Extract the [x, y] coordinate from the center of the cell holding the provided text.  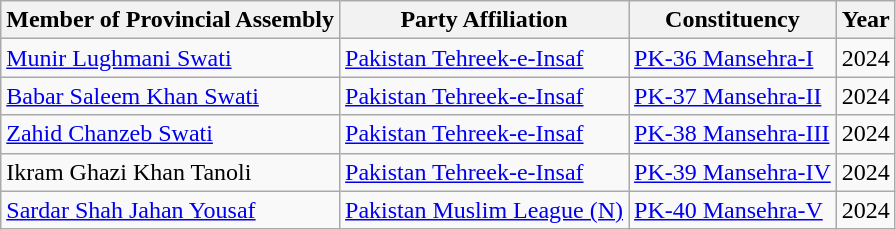
PK-40 Mansehra-V [733, 210]
Member of Provincial Assembly [170, 20]
Munir Lughmani Swati [170, 58]
PK-36 Mansehra-I [733, 58]
Babar Saleem Khan Swati [170, 96]
Sardar Shah Jahan Yousaf [170, 210]
Pakistan Muslim League (N) [484, 210]
Ikram Ghazi Khan Tanoli [170, 172]
PK-37 Mansehra-II [733, 96]
Zahid Chanzeb Swati [170, 134]
Year [866, 20]
PK-39 Mansehra-IV [733, 172]
Constituency [733, 20]
PK-38 Mansehra-III [733, 134]
Party Affiliation [484, 20]
